Output the [X, Y] coordinate of the center of the cell containing the given text.  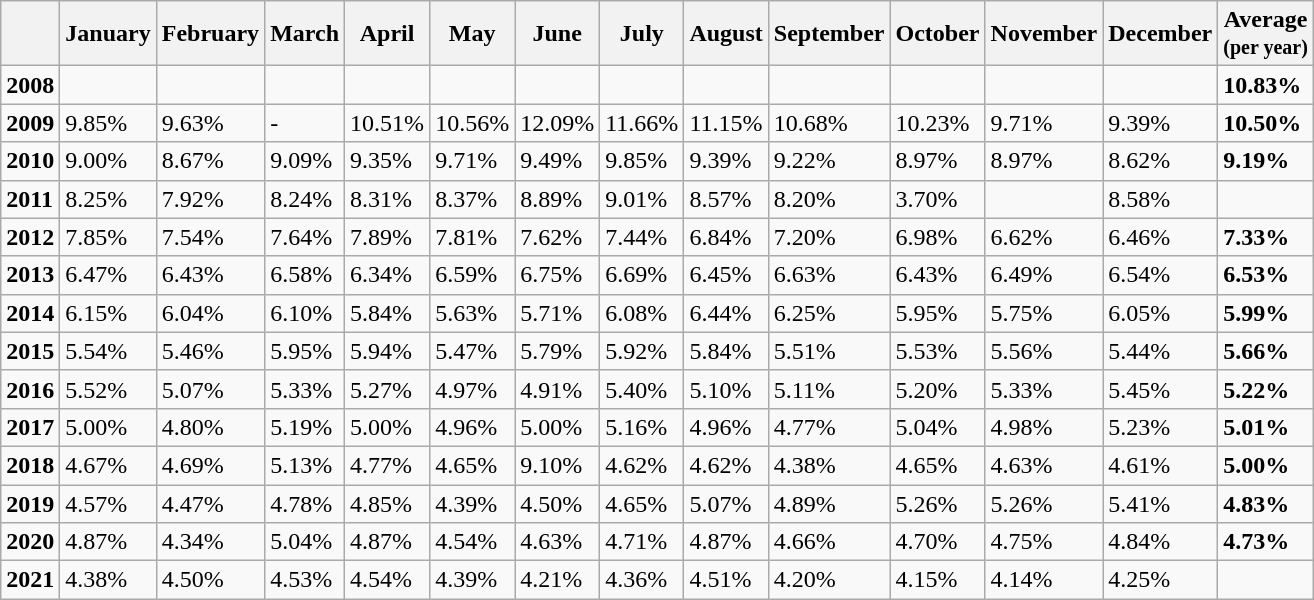
June [558, 34]
5.92% [642, 351]
4.80% [210, 427]
5.56% [1044, 351]
4.69% [210, 465]
6.54% [1160, 275]
10.83% [1266, 85]
6.08% [642, 313]
5.44% [1160, 351]
6.84% [726, 237]
5.13% [305, 465]
5.52% [108, 389]
7.89% [388, 237]
5.94% [388, 351]
4.70% [938, 542]
9.35% [388, 161]
4.25% [1160, 580]
4.71% [642, 542]
6.59% [472, 275]
July [642, 34]
4.85% [388, 503]
August [726, 34]
11.15% [726, 123]
6.34% [388, 275]
2021 [30, 580]
2015 [30, 351]
4.67% [108, 465]
5.11% [829, 389]
4.91% [558, 389]
9.09% [305, 161]
8.20% [829, 199]
5.45% [1160, 389]
9.49% [558, 161]
2016 [30, 389]
8.67% [210, 161]
4.20% [829, 580]
2012 [30, 237]
6.45% [726, 275]
5.79% [558, 351]
2014 [30, 313]
12.09% [558, 123]
4.98% [1044, 427]
6.63% [829, 275]
7.85% [108, 237]
September [829, 34]
November [1044, 34]
7.20% [829, 237]
December [1160, 34]
5.63% [472, 313]
7.81% [472, 237]
9.10% [558, 465]
January [108, 34]
February [210, 34]
Average(per year) [1266, 34]
4.78% [305, 503]
5.99% [1266, 313]
7.64% [305, 237]
6.15% [108, 313]
4.34% [210, 542]
8.24% [305, 199]
5.10% [726, 389]
4.15% [938, 580]
11.66% [642, 123]
4.89% [829, 503]
4.21% [558, 580]
3.70% [938, 199]
4.97% [472, 389]
6.25% [829, 313]
6.46% [1160, 237]
5.66% [1266, 351]
2017 [30, 427]
2020 [30, 542]
5.22% [1266, 389]
5.19% [305, 427]
6.05% [1160, 313]
9.01% [642, 199]
10.51% [388, 123]
7.33% [1266, 237]
March [305, 34]
6.53% [1266, 275]
4.66% [829, 542]
5.23% [1160, 427]
5.20% [938, 389]
4.61% [1160, 465]
2011 [30, 199]
6.98% [938, 237]
5.27% [388, 389]
8.62% [1160, 161]
5.16% [642, 427]
5.51% [829, 351]
2010 [30, 161]
2009 [30, 123]
6.62% [1044, 237]
4.47% [210, 503]
4.57% [108, 503]
8.31% [388, 199]
9.19% [1266, 161]
5.53% [938, 351]
10.56% [472, 123]
10.50% [1266, 123]
5.46% [210, 351]
- [305, 123]
7.92% [210, 199]
10.68% [829, 123]
7.62% [558, 237]
2018 [30, 465]
5.47% [472, 351]
6.04% [210, 313]
5.40% [642, 389]
5.01% [1266, 427]
8.25% [108, 199]
8.58% [1160, 199]
6.47% [108, 275]
April [388, 34]
6.69% [642, 275]
9.22% [829, 161]
6.44% [726, 313]
6.58% [305, 275]
October [938, 34]
2019 [30, 503]
9.00% [108, 161]
May [472, 34]
6.49% [1044, 275]
2013 [30, 275]
9.63% [210, 123]
8.57% [726, 199]
4.73% [1266, 542]
7.44% [642, 237]
8.89% [558, 199]
4.75% [1044, 542]
6.10% [305, 313]
5.41% [1160, 503]
4.53% [305, 580]
5.71% [558, 313]
4.51% [726, 580]
4.14% [1044, 580]
8.37% [472, 199]
2008 [30, 85]
4.36% [642, 580]
5.54% [108, 351]
6.75% [558, 275]
4.84% [1160, 542]
5.75% [1044, 313]
7.54% [210, 237]
4.83% [1266, 503]
10.23% [938, 123]
